From the cell containing the given text, extract its center point as (x, y) coordinate. 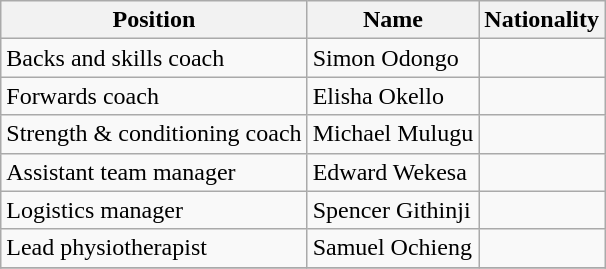
Strength & conditioning coach (154, 134)
Michael Mulugu (393, 134)
Assistant team manager (154, 172)
Logistics manager (154, 210)
Lead physiotherapist (154, 248)
Edward Wekesa (393, 172)
Name (393, 20)
Backs and skills coach (154, 58)
Simon Odongo (393, 58)
Samuel Ochieng (393, 248)
Nationality (542, 20)
Spencer Githinji (393, 210)
Elisha Okello (393, 96)
Position (154, 20)
Forwards coach (154, 96)
